Determine the (X, Y) coordinate at the center of the cell enclosing the given text.  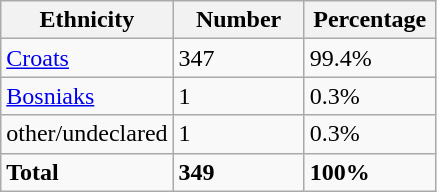
other/undeclared (87, 134)
99.4% (370, 58)
349 (238, 172)
347 (238, 58)
100% (370, 172)
Percentage (370, 20)
Total (87, 172)
Bosniaks (87, 96)
Number (238, 20)
Croats (87, 58)
Ethnicity (87, 20)
